Scan for the cell matching the given text and deliver its (x, y) coordinate at center. 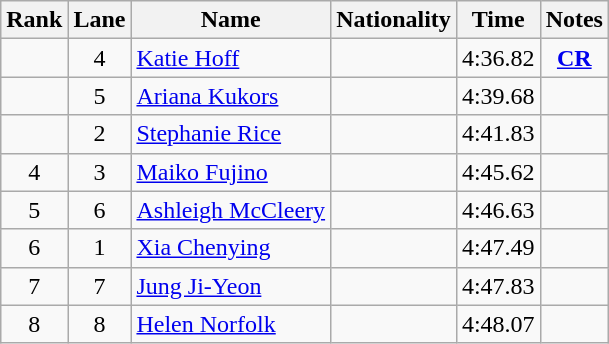
Stephanie Rice (231, 134)
4:41.83 (498, 134)
Xia Chenying (231, 248)
Rank (34, 20)
Name (231, 20)
Jung Ji-Yeon (231, 286)
Nationality (394, 20)
4:47.49 (498, 248)
Lane (100, 20)
4:45.62 (498, 172)
4:46.63 (498, 210)
Ariana Kukors (231, 96)
4:48.07 (498, 324)
Maiko Fujino (231, 172)
2 (100, 134)
Ashleigh McCleery (231, 210)
4:47.83 (498, 286)
Katie Hoff (231, 58)
CR (574, 58)
Helen Norfolk (231, 324)
Time (498, 20)
4:39.68 (498, 96)
4:36.82 (498, 58)
3 (100, 172)
1 (100, 248)
Notes (574, 20)
